For the text-containing cell, return its midpoint in (X, Y) coordinate format. 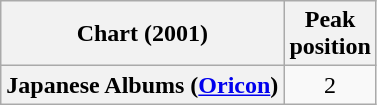
Peakposition (330, 34)
Japanese Albums (Oricon) (142, 85)
2 (330, 85)
Chart (2001) (142, 34)
